Return the [x, y] coordinate for the center point of the cell that contains the specified text.  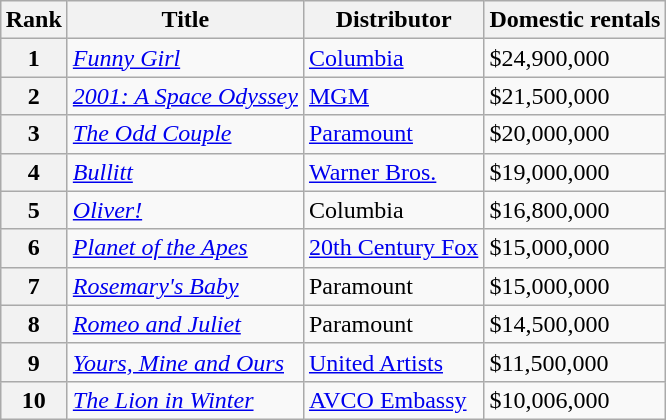
$19,000,000 [575, 172]
Bullitt [185, 172]
Oliver! [185, 210]
2001: A Space Odyssey [185, 96]
AVCO Embassy [393, 400]
Romeo and Juliet [185, 324]
20th Century Fox [393, 248]
Funny Girl [185, 58]
Rosemary's Baby [185, 286]
7 [34, 286]
Distributor [393, 20]
Rank [34, 20]
$10,006,000 [575, 400]
$16,800,000 [575, 210]
8 [34, 324]
Title [185, 20]
Domestic rentals [575, 20]
$11,500,000 [575, 362]
Warner Bros. [393, 172]
$24,900,000 [575, 58]
3 [34, 134]
9 [34, 362]
5 [34, 210]
The Lion in Winter [185, 400]
Yours, Mine and Ours [185, 362]
The Odd Couple [185, 134]
1 [34, 58]
2 [34, 96]
6 [34, 248]
10 [34, 400]
Planet of the Apes [185, 248]
$21,500,000 [575, 96]
United Artists [393, 362]
4 [34, 172]
$20,000,000 [575, 134]
MGM [393, 96]
$14,500,000 [575, 324]
